Find where the given text appears and provide that cell's center as [X, Y] coordinate. 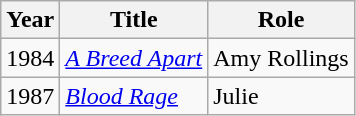
1987 [30, 96]
A Breed Apart [134, 58]
1984 [30, 58]
Year [30, 20]
Blood Rage [134, 96]
Amy Rollings [281, 58]
Title [134, 20]
Role [281, 20]
Julie [281, 96]
